Output the (X, Y) coordinate of the center of the cell containing the given text.  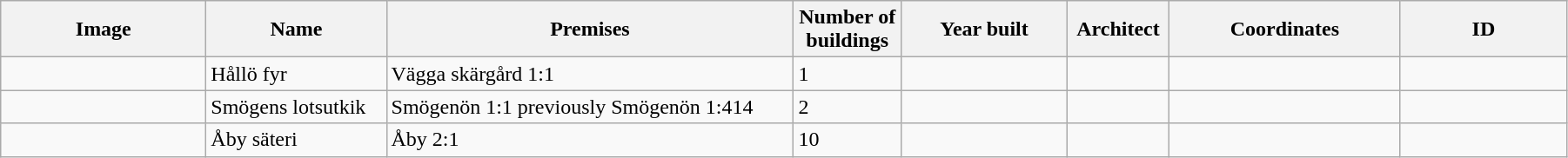
Åby säteri (296, 140)
10 (848, 140)
Coordinates (1284, 30)
Premises (590, 30)
Architect (1119, 30)
Smögens lotsutkik (296, 107)
Hållö fyr (296, 74)
Name (296, 30)
1 (848, 74)
ID (1483, 30)
Åby 2:1 (590, 140)
Number ofbuildings (848, 30)
Smögenön 1:1 previously Smögenön 1:414 (590, 107)
2 (848, 107)
Vägga skärgård 1:1 (590, 74)
Image (104, 30)
Year built (983, 30)
